Return [X, Y] of the center of cell containing provided text 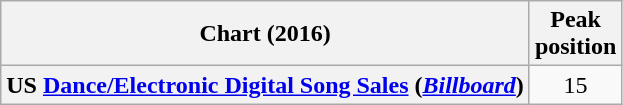
US Dance/Electronic Digital Song Sales (Billboard) [266, 85]
Peak position [575, 34]
Chart (2016) [266, 34]
15 [575, 85]
